Extract the (x, y) coordinate from the center of the cell holding the provided text.  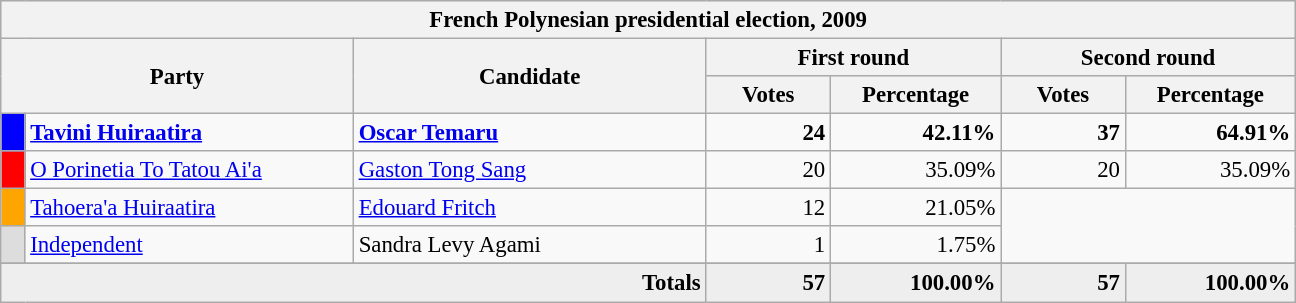
37 (1064, 133)
Party (178, 76)
French Polynesian presidential election, 2009 (648, 20)
Gaston Tong Sang (530, 170)
Totals (354, 283)
1 (768, 245)
42.11% (916, 133)
Sandra Levy Agami (530, 245)
Edouard Fritch (530, 208)
Tahoera'a Huiraatira (189, 208)
24 (768, 133)
Candidate (530, 76)
21.05% (916, 208)
O Porinetia To Tatou Ai'a (189, 170)
12 (768, 208)
Independent (189, 245)
Oscar Temaru (530, 133)
Second round (1148, 58)
First round (854, 58)
64.91% (1210, 133)
Tavini Huiraatira (189, 133)
1.75% (916, 245)
